Detect which cell encompasses the target text, then output its [x, y] center coordinate. 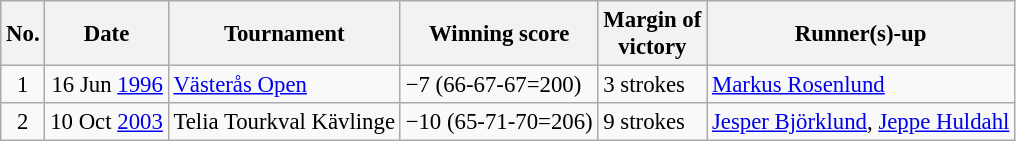
−10 (65-71-70=206) [499, 122]
Winning score [499, 34]
Jesper Björklund, Jeppe Huldahl [861, 122]
10 Oct 2003 [106, 122]
9 strokes [652, 122]
3 strokes [652, 85]
Markus Rosenlund [861, 85]
2 [23, 122]
Runner(s)-up [861, 34]
Date [106, 34]
Margin ofvictory [652, 34]
No. [23, 34]
Tournament [284, 34]
Västerås Open [284, 85]
1 [23, 85]
Telia Tourkval Kävlinge [284, 122]
16 Jun 1996 [106, 85]
−7 (66-67-67=200) [499, 85]
